Determine the (x, y) coordinate at the center of the cell enclosing the given text.  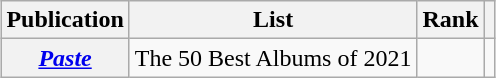
Publication (65, 20)
List (273, 20)
The 50 Best Albums of 2021 (273, 58)
Paste (65, 58)
Rank (450, 20)
